Capture the cell that displays the provided text and extract its [x, y] central coordinate. 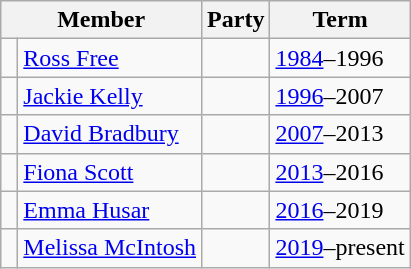
1996–2007 [340, 96]
2019–present [340, 248]
Fiona Scott [110, 172]
Emma Husar [110, 210]
2007–2013 [340, 134]
Party [236, 20]
David Bradbury [110, 134]
2016–2019 [340, 210]
2013–2016 [340, 172]
Jackie Kelly [110, 96]
Ross Free [110, 58]
Member [102, 20]
Term [340, 20]
Melissa McIntosh [110, 248]
1984–1996 [340, 58]
